Return (x, y) of the center of cell containing provided text 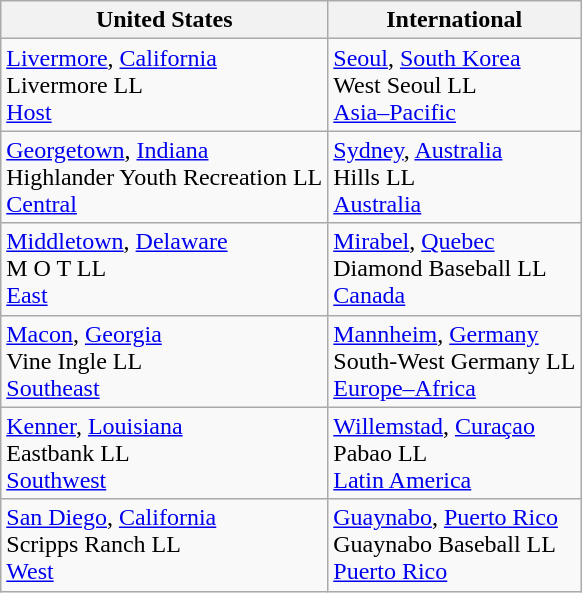
Livermore, CaliforniaLivermore LLHost (164, 85)
United States (164, 20)
Mirabel, QuebecDiamond Baseball LLCanada (454, 269)
San Diego, CaliforniaScripps Ranch LLWest (164, 545)
International (454, 20)
Guaynabo, Puerto RicoGuaynabo Baseball LLPuerto Rico (454, 545)
Middletown, DelawareM O T LLEast (164, 269)
Willemstad, CuraçaoPabao LLLatin America (454, 453)
Mannheim, GermanySouth-West Germany LLEurope–Africa (454, 361)
Seoul, South KoreaWest Seoul LLAsia–Pacific (454, 85)
Kenner, LouisianaEastbank LLSouthwest (164, 453)
Georgetown, IndianaHighlander Youth Recreation LLCentral (164, 177)
Macon, GeorgiaVine Ingle LLSoutheast (164, 361)
Sydney, AustraliaHills LLAustralia (454, 177)
